Return [X, Y] of the center of cell containing provided text 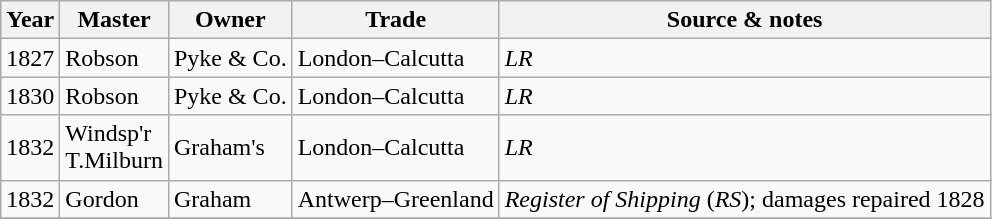
Source & notes [744, 20]
Register of Shipping (RS); damages repaired 1828 [744, 199]
Windsp'rT.Milburn [114, 148]
Antwerp–Greenland [396, 199]
Graham [230, 199]
Gordon [114, 199]
1830 [30, 96]
Master [114, 20]
Trade [396, 20]
Year [30, 20]
1827 [30, 58]
Graham's [230, 148]
Owner [230, 20]
